Provide the [x, y] coordinate of the cell's center where the given text is located.  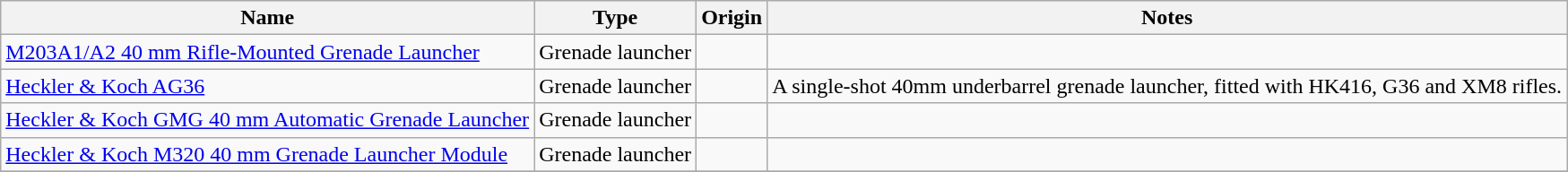
A single-shot 40mm underbarrel grenade launcher, fitted with HK416, G36 and XM8 rifles. [1167, 86]
Heckler & Koch GMG 40 mm Automatic Grenade Launcher [267, 120]
Type [615, 18]
Notes [1167, 18]
Origin [732, 18]
Name [267, 18]
Heckler & Koch M320 40 mm Grenade Launcher Module [267, 154]
Heckler & Koch AG36 [267, 86]
M203A1/A2 40 mm Rifle-Mounted Grenade Launcher [267, 52]
